Scan for the cell matching the given text and deliver its [x, y] coordinate at center. 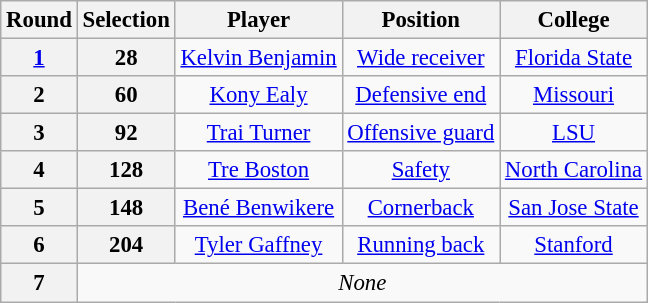
Missouri [574, 95]
Safety [421, 170]
204 [126, 245]
60 [126, 95]
92 [126, 133]
College [574, 20]
Defensive end [421, 95]
Selection [126, 20]
Florida State [574, 58]
Kony Ealy [258, 95]
LSU [574, 133]
148 [126, 208]
3 [39, 133]
1 [39, 58]
7 [39, 283]
4 [39, 170]
28 [126, 58]
5 [39, 208]
Offensive guard [421, 133]
Wide receiver [421, 58]
Tre Boston [258, 170]
Cornerback [421, 208]
6 [39, 245]
Trai Turner [258, 133]
None [362, 283]
Bené Benwikere [258, 208]
North Carolina [574, 170]
Kelvin Benjamin [258, 58]
San Jose State [574, 208]
Round [39, 20]
Player [258, 20]
Tyler Gaffney [258, 245]
Running back [421, 245]
128 [126, 170]
Position [421, 20]
Stanford [574, 245]
2 [39, 95]
